Identify which cell holds the provided text, then report its [X, Y] central coordinate. 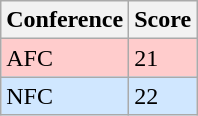
21 [163, 58]
AFC [65, 58]
22 [163, 96]
Conference [65, 20]
NFC [65, 96]
Score [163, 20]
